Scan for the cell matching the given text and deliver its (X, Y) coordinate at center. 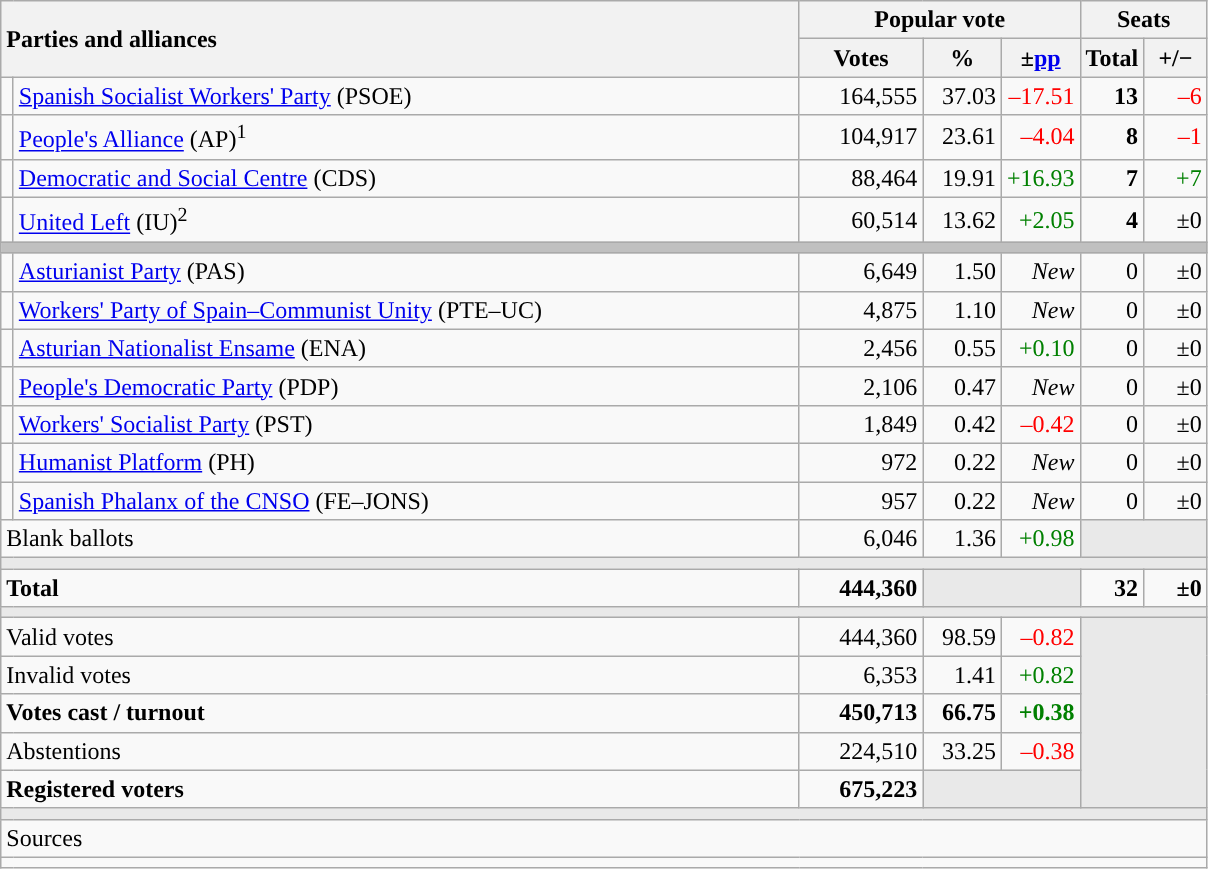
Votes cast / turnout (400, 713)
Asturianist Party (PAS) (406, 272)
37.03 (962, 96)
Workers' Socialist Party (PST) (406, 424)
23.61 (962, 138)
19.91 (962, 178)
Votes (861, 58)
0.55 (962, 348)
Humanist Platform (PH) (406, 462)
–4.04 (1040, 138)
32 (1112, 588)
4 (1112, 220)
957 (861, 501)
1.36 (962, 539)
Sources (604, 838)
2,456 (861, 348)
+/− (1176, 58)
224,510 (861, 751)
–0.38 (1040, 751)
450,713 (861, 713)
164,555 (861, 96)
33.25 (962, 751)
8 (1112, 138)
+0.98 (1040, 539)
0.47 (962, 386)
1,849 (861, 424)
Invalid votes (400, 675)
+0.82 (1040, 675)
±pp (1040, 58)
Seats (1144, 20)
United Left (IU)2 (406, 220)
–6 (1176, 96)
1.10 (962, 310)
2,106 (861, 386)
–1 (1176, 138)
6,353 (861, 675)
60,514 (861, 220)
People's Democratic Party (PDP) (406, 386)
+16.93 (1040, 178)
+0.10 (1040, 348)
88,464 (861, 178)
+2.05 (1040, 220)
972 (861, 462)
People's Alliance (AP)1 (406, 138)
Workers' Party of Spain–Communist Unity (PTE–UC) (406, 310)
13.62 (962, 220)
1.50 (962, 272)
66.75 (962, 713)
+0.38 (1040, 713)
% (962, 58)
6,649 (861, 272)
Spanish Phalanx of the CNSO (FE–JONS) (406, 501)
Popular vote (940, 20)
–17.51 (1040, 96)
675,223 (861, 789)
6,046 (861, 539)
Parties and alliances (400, 39)
104,917 (861, 138)
Democratic and Social Centre (CDS) (406, 178)
1.41 (962, 675)
Blank ballots (400, 539)
Valid votes (400, 637)
0.42 (962, 424)
Abstentions (400, 751)
4,875 (861, 310)
13 (1112, 96)
Asturian Nationalist Ensame (ENA) (406, 348)
7 (1112, 178)
Spanish Socialist Workers' Party (PSOE) (406, 96)
–0.42 (1040, 424)
–0.82 (1040, 637)
98.59 (962, 637)
Registered voters (400, 789)
+7 (1176, 178)
